Provide the [X, Y] coordinate of the cell's center where the given text is located.  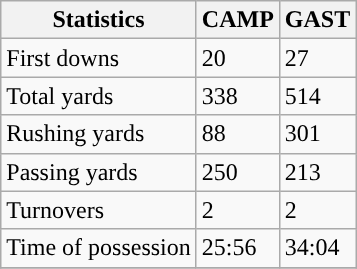
301 [317, 134]
27 [317, 58]
Turnovers [99, 210]
213 [317, 172]
Rushing yards [99, 134]
34:04 [317, 248]
First downs [99, 58]
250 [238, 172]
Statistics [99, 20]
25:56 [238, 248]
338 [238, 96]
CAMP [238, 20]
Time of possession [99, 248]
Passing yards [99, 172]
Total yards [99, 96]
88 [238, 134]
20 [238, 58]
514 [317, 96]
GAST [317, 20]
